Locate the cell with the specified text and output its (x, y) center coordinate. 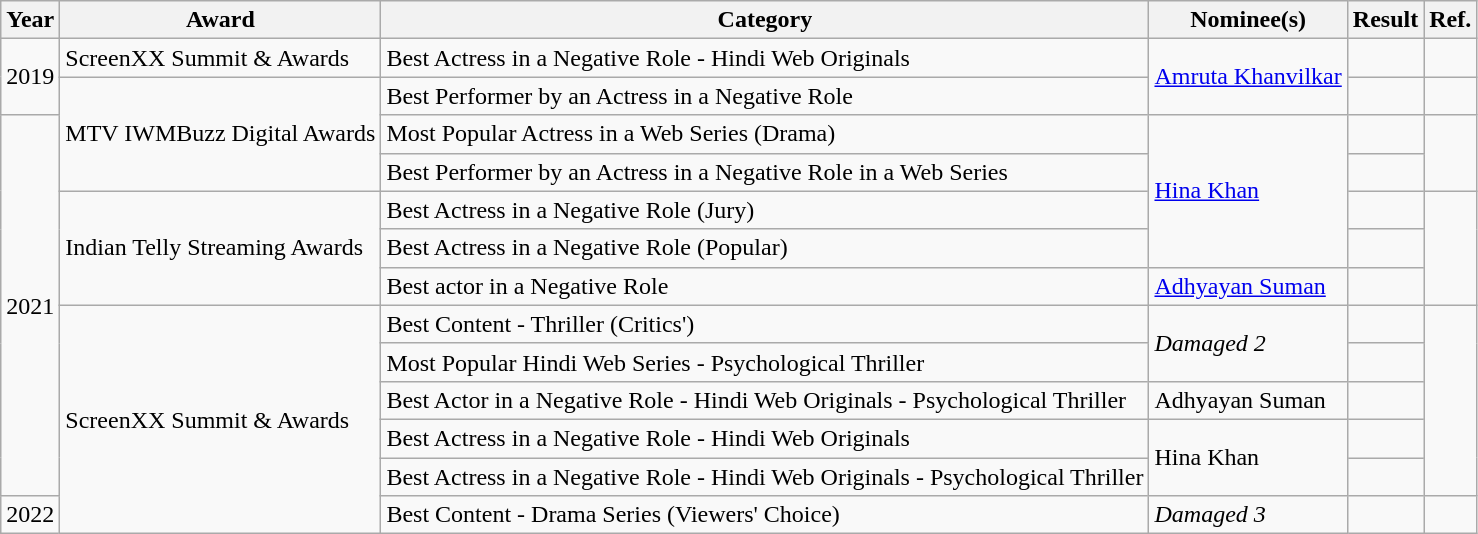
Nominee(s) (1248, 20)
Best Actress in a Negative Role - Hindi Web Originals - Psychological Thriller (765, 477)
2022 (30, 515)
Best Performer by an Actress in a Negative Role in a Web Series (765, 172)
Best Actor in a Negative Role - Hindi Web Originals - Psychological Thriller (765, 400)
Best Content - Drama Series (Viewers' Choice) (765, 515)
2021 (30, 306)
Award (220, 20)
Indian Telly Streaming Awards (220, 248)
Most Popular Actress in a Web Series (Drama) (765, 134)
Damaged 2 (1248, 343)
2019 (30, 77)
Most Popular Hindi Web Series - Psychological Thriller (765, 362)
Result (1385, 20)
Ref. (1450, 20)
Best Performer by an Actress in a Negative Role (765, 96)
Best actor in a Negative Role (765, 286)
Damaged 3 (1248, 515)
MTV IWMBuzz Digital Awards (220, 134)
Category (765, 20)
Best Actress in a Negative Role (Jury) (765, 210)
Best Actress in a Negative Role (Popular) (765, 248)
Best Content - Thriller (Critics') (765, 324)
Amruta Khanvilkar (1248, 77)
Year (30, 20)
